Detect which cell encompasses the target text, then output its (X, Y) center coordinate. 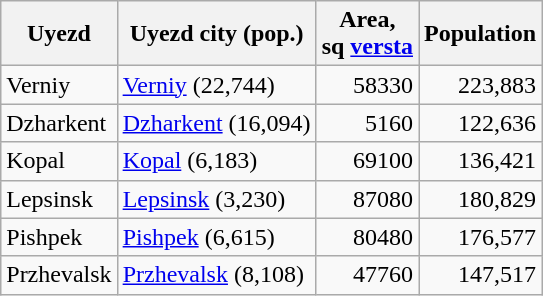
Verniy (59, 85)
5160 (367, 123)
Dzharkent (16,094) (216, 123)
Przhevalsk (8,108) (216, 275)
180,829 (480, 199)
80480 (367, 237)
Uyezd city (pop.) (216, 34)
58330 (367, 85)
Dzharkent (59, 123)
147,517 (480, 275)
136,421 (480, 161)
Lepsinsk (3,230) (216, 199)
223,883 (480, 85)
87080 (367, 199)
69100 (367, 161)
Population (480, 34)
176,577 (480, 237)
Area, sq versta (367, 34)
Przhevalsk (59, 275)
Verniy (22,744) (216, 85)
Kopal (59, 161)
Pishpek (59, 237)
Kopal (6,183) (216, 161)
Uyezd (59, 34)
Pishpek (6,615) (216, 237)
Lepsinsk (59, 199)
47760 (367, 275)
122,636 (480, 123)
